Identify which cell holds the provided text, then report its [x, y] central coordinate. 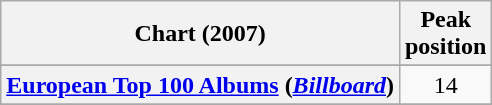
Peak position [445, 34]
14 [445, 85]
Chart (2007) [200, 34]
European Top 100 Albums (Billboard) [200, 85]
